Identify which cell holds the provided text, then report its [X, Y] central coordinate. 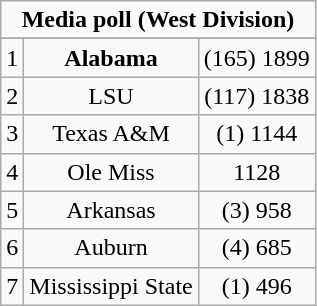
Mississippi State [111, 286]
1 [12, 58]
(1) 1144 [256, 134]
6 [12, 248]
(3) 958 [256, 210]
(4) 685 [256, 248]
Auburn [111, 248]
1128 [256, 172]
LSU [111, 96]
Texas A&M [111, 134]
3 [12, 134]
Ole Miss [111, 172]
(165) 1899 [256, 58]
Media poll (West Division) [158, 20]
5 [12, 210]
2 [12, 96]
Arkansas [111, 210]
(117) 1838 [256, 96]
7 [12, 286]
(1) 496 [256, 286]
4 [12, 172]
Alabama [111, 58]
